Return the [X, Y] coordinate for the center point of the cell that contains the specified text.  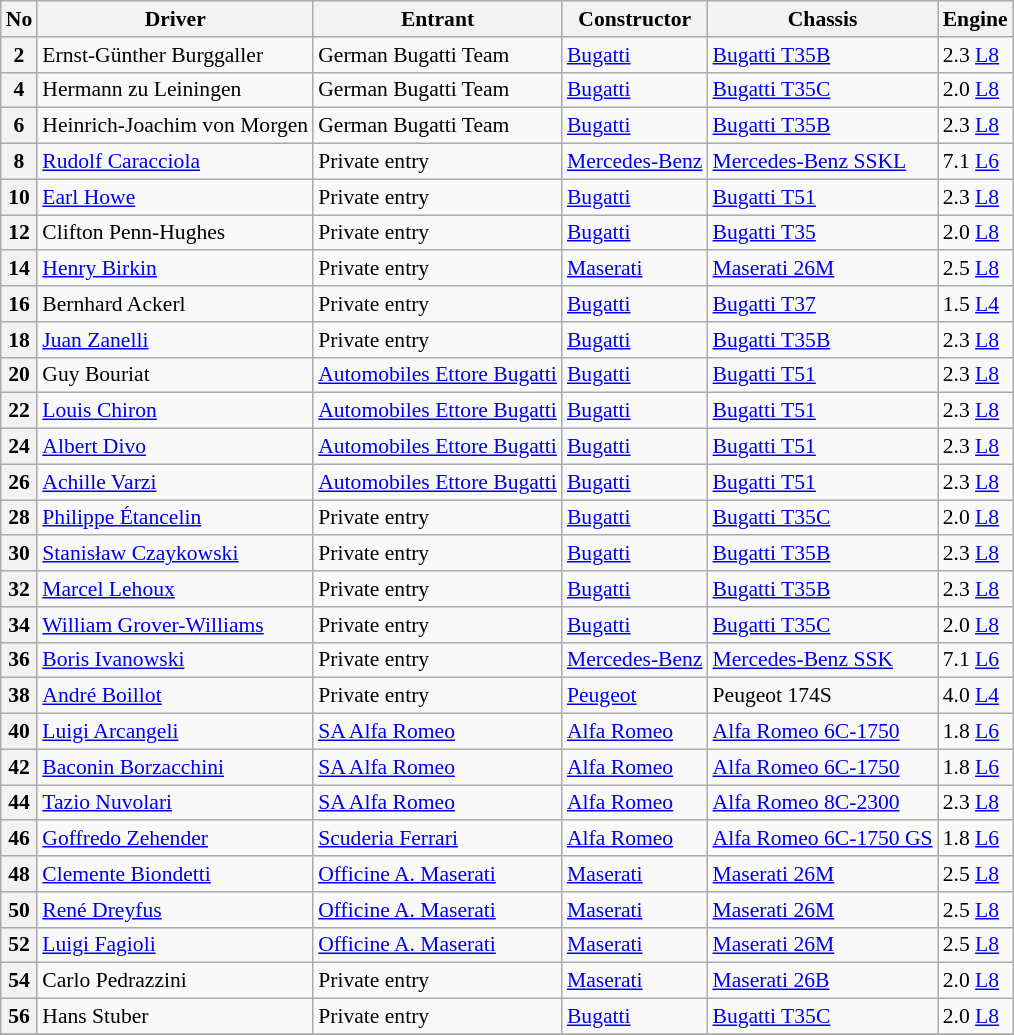
Carlo Pedrazzini [175, 981]
Luigi Fagioli [175, 945]
Clifton Penn-Hughes [175, 233]
Entrant [438, 19]
Alfa Romeo 6C-1750 GS [822, 839]
30 [20, 554]
20 [20, 375]
René Dreyfus [175, 910]
14 [20, 269]
2 [20, 55]
32 [20, 589]
Rudolf Caracciola [175, 162]
Hans Stuber [175, 1017]
Juan Zanelli [175, 340]
1.5 L4 [976, 304]
Marcel Lehoux [175, 589]
40 [20, 732]
Peugeot 174S [822, 696]
Maserati 26B [822, 981]
Louis Chiron [175, 411]
André Boillot [175, 696]
Constructor [635, 19]
Achille Varzi [175, 482]
Bugatti T35 [822, 233]
8 [20, 162]
Baconin Borzacchini [175, 767]
46 [20, 839]
Mercedes-Benz SSKL [822, 162]
Clemente Biondetti [175, 874]
16 [20, 304]
Driver [175, 19]
Hermann zu Leiningen [175, 90]
Albert Divo [175, 447]
Henry Birkin [175, 269]
26 [20, 482]
Bugatti T37 [822, 304]
22 [20, 411]
56 [20, 1017]
48 [20, 874]
Alfa Romeo 8C-2300 [822, 803]
36 [20, 660]
Earl Howe [175, 197]
12 [20, 233]
24 [20, 447]
18 [20, 340]
Boris Ivanowski [175, 660]
William Grover-Williams [175, 625]
Bernhard Ackerl [175, 304]
Guy Bouriat [175, 375]
6 [20, 126]
42 [20, 767]
10 [20, 197]
Peugeot [635, 696]
52 [20, 945]
4.0 L4 [976, 696]
38 [20, 696]
Ernst-Günther Burggaller [175, 55]
54 [20, 981]
44 [20, 803]
4 [20, 90]
Stanisław Czaykowski [175, 554]
Scuderia Ferrari [438, 839]
50 [20, 910]
Engine [976, 19]
Luigi Arcangeli [175, 732]
28 [20, 518]
34 [20, 625]
Goffredo Zehender [175, 839]
Heinrich-Joachim von Morgen [175, 126]
Tazio Nuvolari [175, 803]
Chassis [822, 19]
No [20, 19]
Mercedes-Benz SSK [822, 660]
Philippe Étancelin [175, 518]
